Capture the cell that displays the provided text and extract its (x, y) central coordinate. 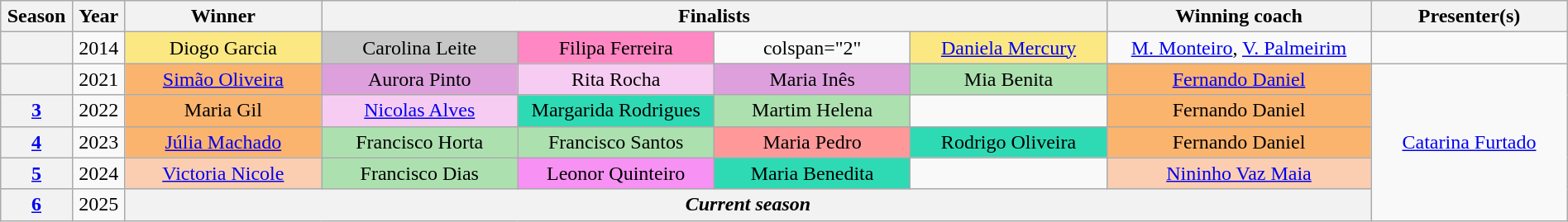
Francisco Horta (420, 142)
Finalists (715, 17)
Francisco Dias (420, 173)
M. Monteiro, V. Palmeirim (1239, 48)
5 (36, 173)
Aurora Pinto (420, 79)
Rita Rocha (615, 79)
Maria Inês (812, 79)
Simão Oliveira (223, 79)
2024 (98, 173)
6 (36, 205)
3 (36, 111)
Diogo Garcia (223, 48)
Júlia Machado (223, 142)
Daniela Mercury (1009, 48)
Nicolas Alves (420, 111)
colspan="2" (812, 48)
Maria Pedro (812, 142)
2022 (98, 111)
Nininho Vaz Maia (1239, 173)
Presenter(s) (1469, 17)
2023 (98, 142)
Winner (223, 17)
Margarida Rodrigues (615, 111)
Victoria Nicole (223, 173)
Carolina Leite (420, 48)
Martim Helena (812, 111)
2014 (98, 48)
Winning coach (1239, 17)
Mia Benita (1009, 79)
2021 (98, 79)
Catarina Furtado (1469, 142)
Maria Gil (223, 111)
Francisco Santos (615, 142)
Season (36, 17)
Year (98, 17)
4 (36, 142)
Leonor Quinteiro (615, 173)
2025 (98, 205)
Filipa Ferreira (615, 48)
Maria Benedita (812, 173)
Current season (748, 205)
Rodrigo Oliveira (1009, 142)
